Locate the cell with the specified text and output its [x, y] center coordinate. 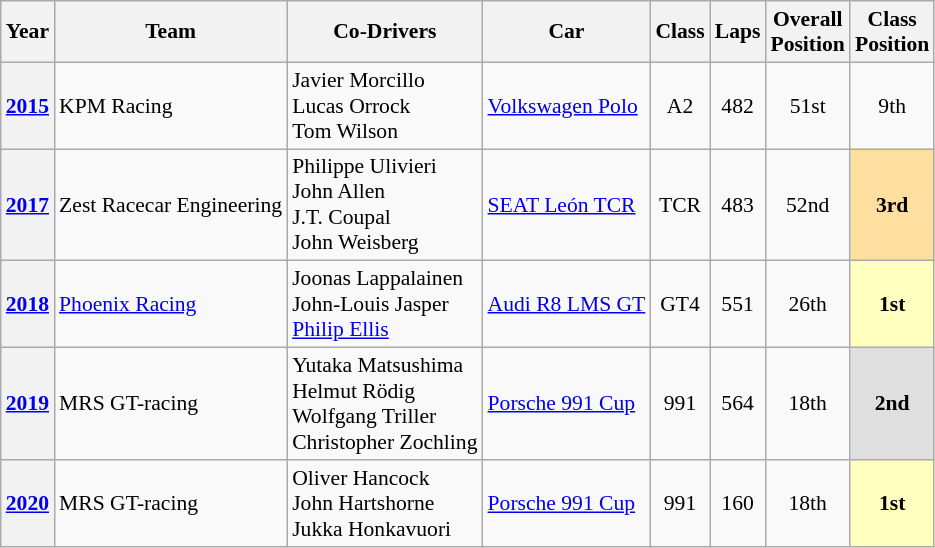
Phoenix Racing [170, 304]
TCR [680, 205]
Javier Morcillo Lucas Orrock Tom Wilson [384, 106]
Yutaka Matsushima Helmut Rödig Wolfgang Triller Christopher Zochling [384, 404]
51st [807, 106]
2019 [28, 404]
ClassPosition [892, 32]
564 [738, 404]
482 [738, 106]
2nd [892, 404]
2020 [28, 504]
26th [807, 304]
Co-Drivers [384, 32]
GT4 [680, 304]
52nd [807, 205]
Philippe Ulivieri John Allen J.T. Coupal John Weisberg [384, 205]
483 [738, 205]
160 [738, 504]
Audi R8 LMS GT [567, 304]
2018 [28, 304]
Volkswagen Polo [567, 106]
2015 [28, 106]
Car [567, 32]
KPM Racing [170, 106]
A2 [680, 106]
SEAT León TCR [567, 205]
3rd [892, 205]
2017 [28, 205]
Team [170, 32]
OverallPosition [807, 32]
Joonas Lappalainen John-Louis Jasper Philip Ellis [384, 304]
Zest Racecar Engineering [170, 205]
Oliver Hancock John Hartshorne Jukka Honkavuori [384, 504]
Laps [738, 32]
Year [28, 32]
551 [738, 304]
9th [892, 106]
Class [680, 32]
